Extract the [x, y] coordinate from the center of the cell holding the provided text.  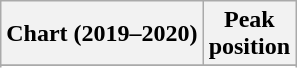
Peakposition [249, 34]
Chart (2019–2020) [102, 34]
